For the text-containing cell, return its midpoint in [X, Y] coordinate format. 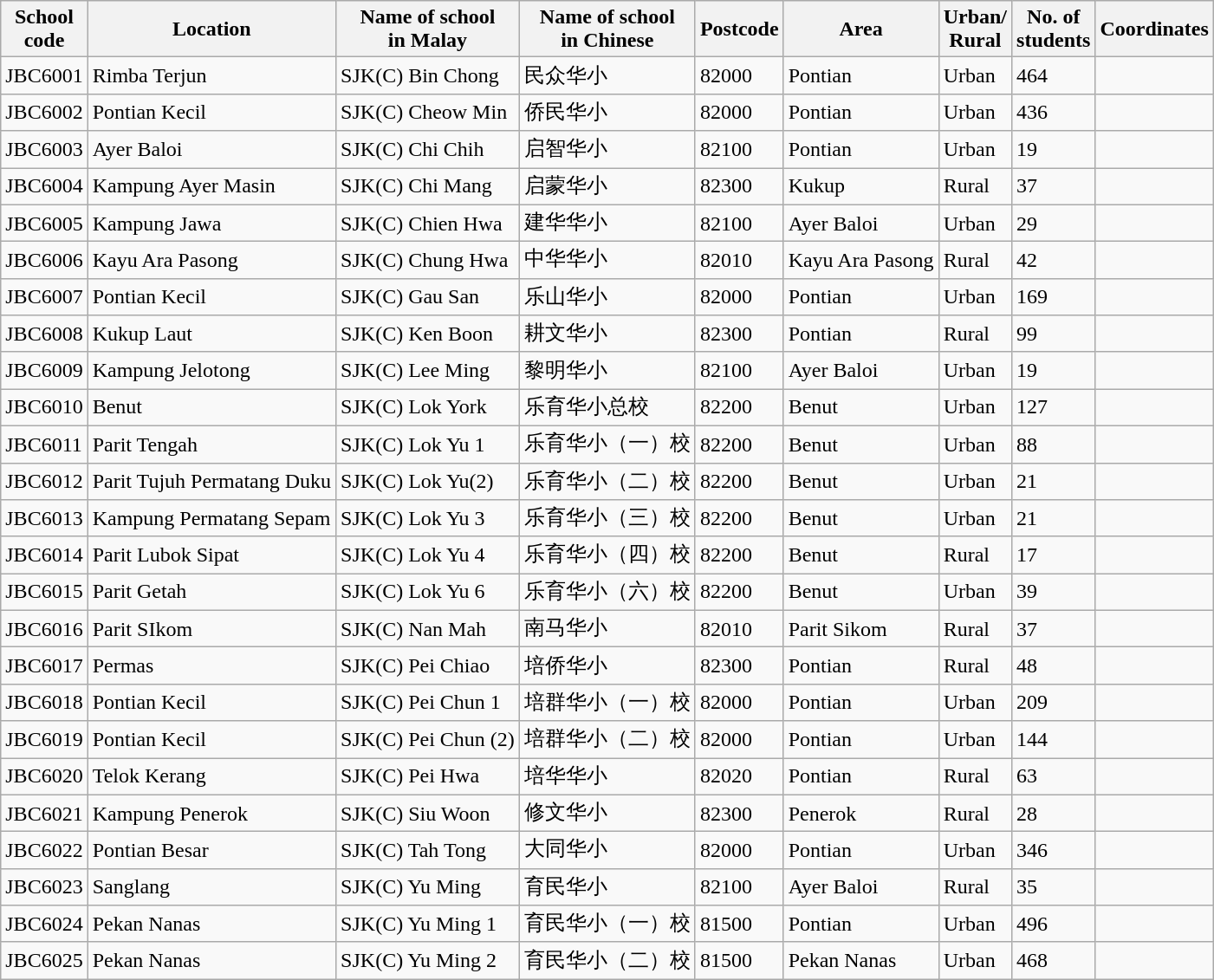
乐育华小（一）校 [607, 444]
南马华小 [607, 629]
Parit Tengah [211, 444]
63 [1054, 776]
SJK(C) Chi Mang [428, 187]
启智华小 [607, 149]
民众华小 [607, 76]
JBC6011 [44, 444]
培群华小（二）校 [607, 740]
培侨华小 [607, 665]
JBC6007 [44, 296]
Kampung Jelotong [211, 371]
28 [1054, 813]
SJK(C) Chien Hwa [428, 224]
Schoolcode [44, 29]
JBC6018 [44, 702]
培群华小（一）校 [607, 702]
JBC6004 [44, 187]
黎明华小 [607, 371]
启蒙华小 [607, 187]
99 [1054, 334]
中华华小 [607, 260]
SJK(C) Pei Chun (2) [428, 740]
JBC6008 [44, 334]
JBC6016 [44, 629]
SJK(C) Lok Yu(2) [428, 482]
JBC6005 [44, 224]
乐育华小（三）校 [607, 518]
SJK(C) Ken Boon [428, 334]
育民华小 [607, 887]
496 [1054, 924]
SJK(C) Gau San [428, 296]
JBC6012 [44, 482]
Kukup [861, 187]
JBC6009 [44, 371]
侨民华小 [607, 113]
Parit Lubok Sipat [211, 555]
乐育华小（六）校 [607, 593]
29 [1054, 224]
JBC6017 [44, 665]
SJK(C) Yu Ming 2 [428, 960]
Rimba Terjun [211, 76]
48 [1054, 665]
大同华小 [607, 851]
JBC6014 [44, 555]
SJK(C) Nan Mah [428, 629]
SJK(C) Cheow Min [428, 113]
JBC6021 [44, 813]
Kampung Ayer Masin [211, 187]
SJK(C) Lok Yu 4 [428, 555]
Penerok [861, 813]
JBC6019 [44, 740]
17 [1054, 555]
Pontian Besar [211, 851]
修文华小 [607, 813]
JBC6022 [44, 851]
144 [1054, 740]
乐山华小 [607, 296]
Sanglang [211, 887]
436 [1054, 113]
Kukup Laut [211, 334]
SJK(C) Lok Yu 1 [428, 444]
JBC6003 [44, 149]
JBC6010 [44, 407]
SJK(C) Pei Hwa [428, 776]
Postcode [739, 29]
SJK(C) Tah Tong [428, 851]
SJK(C) Pei Chiao [428, 665]
127 [1054, 407]
Permas [211, 665]
39 [1054, 593]
SJK(C) Lok York [428, 407]
JBC6023 [44, 887]
88 [1054, 444]
SJK(C) Yu Ming 1 [428, 924]
SJK(C) Chung Hwa [428, 260]
JBC6013 [44, 518]
SJK(C) Lee Ming [428, 371]
346 [1054, 851]
Parit Getah [211, 593]
Parit Sikom [861, 629]
Name of schoolin Malay [428, 29]
Kampung Permatang Sepam [211, 518]
Kampung Penerok [211, 813]
82020 [739, 776]
No. ofstudents [1054, 29]
Parit SIkom [211, 629]
SJK(C) Siu Woon [428, 813]
SJK(C) Lok Yu 6 [428, 593]
JBC6001 [44, 76]
JBC6002 [44, 113]
培华华小 [607, 776]
JBC6024 [44, 924]
JBC6025 [44, 960]
169 [1054, 296]
Urban/Rural [975, 29]
468 [1054, 960]
JBC6006 [44, 260]
SJK(C) Chi Chih [428, 149]
SJK(C) Yu Ming [428, 887]
Coordinates [1154, 29]
Telok Kerang [211, 776]
JBC6015 [44, 593]
乐育华小总校 [607, 407]
耕文华小 [607, 334]
SJK(C) Lok Yu 3 [428, 518]
Area [861, 29]
育民华小（一）校 [607, 924]
Location [211, 29]
35 [1054, 887]
Name of schoolin Chinese [607, 29]
建华华小 [607, 224]
42 [1054, 260]
SJK(C) Bin Chong [428, 76]
JBC6020 [44, 776]
209 [1054, 702]
Kampung Jawa [211, 224]
464 [1054, 76]
乐育华小（二）校 [607, 482]
乐育华小（四）校 [607, 555]
育民华小（二）校 [607, 960]
SJK(C) Pei Chun 1 [428, 702]
Parit Tujuh Permatang Duku [211, 482]
